Find where the given text appears and provide that cell's center as (x, y) coordinate. 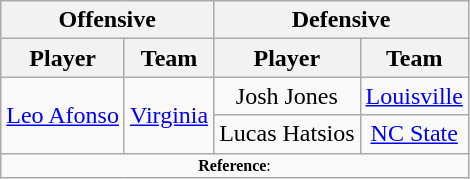
Reference: (235, 165)
Lucas Hatsios (287, 134)
NC State (414, 134)
Leo Afonso (63, 115)
Virginia (168, 115)
Defensive (342, 20)
Offensive (108, 20)
Josh Jones (287, 96)
Louisville (414, 96)
